Output the [X, Y] coordinate of the center of the cell containing the given text.  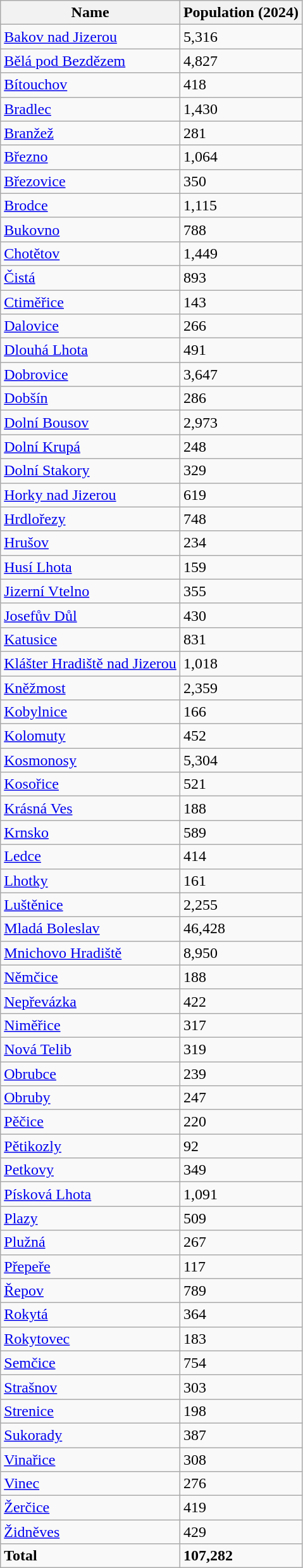
Dolní Bousov [90, 423]
Krnsko [90, 832]
Kněžmost [90, 687]
319 [240, 1049]
286 [240, 398]
430 [240, 615]
Březno [90, 157]
619 [240, 495]
239 [240, 1074]
Bradlec [90, 109]
Vinec [90, 1484]
589 [240, 832]
491 [240, 350]
Strenice [90, 1411]
Name [90, 13]
159 [240, 567]
1,115 [240, 205]
Strašnov [90, 1387]
Přepeře [90, 1266]
364 [240, 1315]
267 [240, 1242]
329 [240, 471]
Hrušov [90, 543]
247 [240, 1098]
266 [240, 326]
509 [240, 1218]
Krásná Ves [90, 808]
Řepov [90, 1291]
Dolní Krupá [90, 447]
Total [90, 1556]
Nová Telib [90, 1049]
789 [240, 1291]
Klášter Hradiště nad Jizerou [90, 663]
143 [240, 302]
Židněves [90, 1532]
276 [240, 1484]
Žerčice [90, 1508]
220 [240, 1122]
117 [240, 1266]
349 [240, 1170]
Čistá [90, 277]
Dobšín [90, 398]
1,091 [240, 1194]
Pětikozly [90, 1146]
418 [240, 85]
Branžež [90, 133]
Nepřevázka [90, 1001]
Rokytovec [90, 1339]
Mnichovo Hradiště [90, 953]
Luštěnice [90, 905]
303 [240, 1387]
Petkovy [90, 1170]
308 [240, 1459]
Husí Lhota [90, 567]
Katusice [90, 639]
Semčice [90, 1363]
Ctiměřice [90, 302]
4,827 [240, 61]
429 [240, 1532]
748 [240, 519]
2,359 [240, 687]
46,428 [240, 929]
8,950 [240, 953]
Bakov nad Jizerou [90, 37]
281 [240, 133]
Josefův Důl [90, 615]
Kosořice [90, 784]
754 [240, 1363]
1,064 [240, 157]
387 [240, 1435]
1,449 [240, 253]
2,255 [240, 905]
893 [240, 277]
831 [240, 639]
422 [240, 1001]
350 [240, 181]
Němčice [90, 977]
1,430 [240, 109]
Lhotky [90, 881]
166 [240, 712]
Kolomuty [90, 736]
Dlouhá Lhota [90, 350]
Dobrovice [90, 374]
317 [240, 1025]
Ledce [90, 857]
Kosmonosy [90, 760]
5,316 [240, 37]
Vinařice [90, 1459]
Horky nad Jizerou [90, 495]
Population (2024) [240, 13]
452 [240, 736]
Plazy [90, 1218]
Dalovice [90, 326]
Mladá Boleslav [90, 929]
Brodce [90, 205]
788 [240, 229]
419 [240, 1508]
Chotětov [90, 253]
92 [240, 1146]
Rokytá [90, 1315]
Dolní Stakory [90, 471]
Sukorady [90, 1435]
198 [240, 1411]
Bítouchov [90, 85]
Hrdlořezy [90, 519]
Kobylnice [90, 712]
248 [240, 447]
5,304 [240, 760]
107,282 [240, 1556]
Obrubce [90, 1074]
Niměřice [90, 1025]
183 [240, 1339]
521 [240, 784]
3,647 [240, 374]
1,018 [240, 663]
2,973 [240, 423]
Písková Lhota [90, 1194]
Bukovno [90, 229]
Bělá pod Bezdězem [90, 61]
Pěčice [90, 1122]
Plužná [90, 1242]
Jizerní Vtelno [90, 591]
Obruby [90, 1098]
234 [240, 543]
161 [240, 881]
355 [240, 591]
Březovice [90, 181]
414 [240, 857]
